Return [X, Y] of the center of cell containing provided text 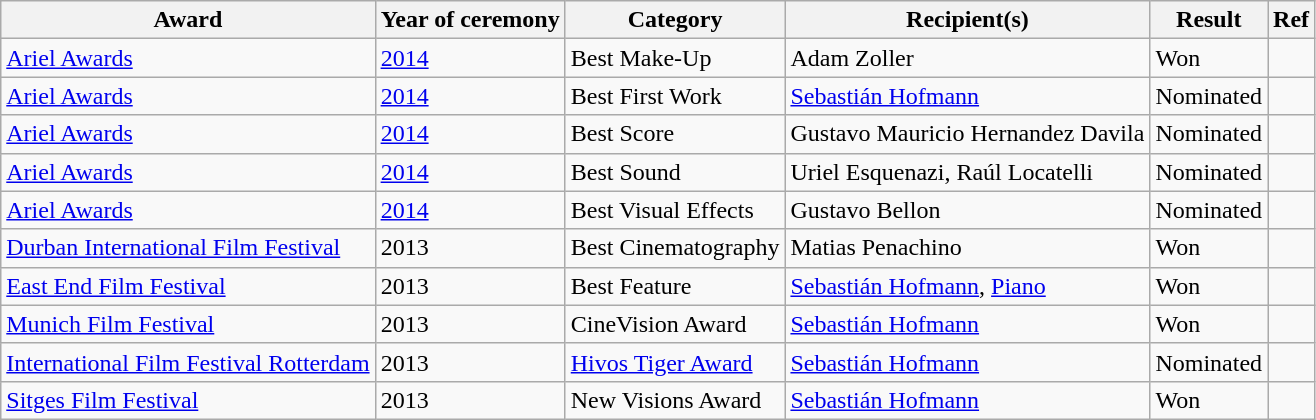
Durban International Film Festival [188, 248]
Ref [1292, 20]
Best Sound [675, 172]
Best First Work [675, 96]
Gustavo Bellon [968, 210]
Category [675, 20]
Best Score [675, 134]
East End Film Festival [188, 286]
Munich Film Festival [188, 324]
Gustavo Mauricio Hernandez Davila [968, 134]
Recipient(s) [968, 20]
Adam Zoller [968, 58]
Sebastián Hofmann, Piano [968, 286]
Hivos Tiger Award [675, 362]
New Visions Award [675, 400]
International Film Festival Rotterdam [188, 362]
Result [1209, 20]
Year of ceremony [470, 20]
Best Feature [675, 286]
Best Visual Effects [675, 210]
Matias Penachino [968, 248]
Uriel Esquenazi, Raúl Locatelli [968, 172]
CineVision Award [675, 324]
Award [188, 20]
Sitges Film Festival [188, 400]
Best Make-Up [675, 58]
Best Cinematography [675, 248]
